Search for the cell housing the specified text and yield its [x, y] center coordinate. 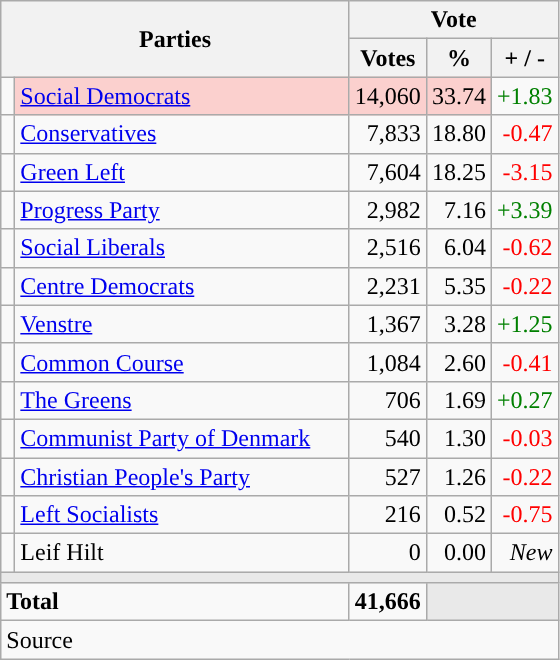
The Greens [182, 400]
1,367 [388, 324]
18.25 [458, 172]
Venstre [182, 324]
Conservatives [182, 134]
7,833 [388, 134]
540 [388, 438]
Left Socialists [182, 515]
Progress Party [182, 210]
Leif Hilt [182, 553]
-3.15 [524, 172]
-0.41 [524, 362]
1.69 [458, 400]
-0.62 [524, 248]
6.04 [458, 248]
Christian People's Party [182, 477]
7,604 [388, 172]
2,982 [388, 210]
Parties [176, 39]
+1.83 [524, 96]
Vote [454, 20]
527 [388, 477]
41,666 [388, 602]
216 [388, 515]
7.16 [458, 210]
1.30 [458, 438]
+3.39 [524, 210]
+1.25 [524, 324]
+ / - [524, 58]
Centre Democrats [182, 286]
2,516 [388, 248]
33.74 [458, 96]
0 [388, 553]
Social Democrats [182, 96]
0.00 [458, 553]
Green Left [182, 172]
+0.27 [524, 400]
1.26 [458, 477]
% [458, 58]
14,060 [388, 96]
-0.47 [524, 134]
2.60 [458, 362]
Common Course [182, 362]
5.35 [458, 286]
Social Liberals [182, 248]
Total [176, 602]
Communist Party of Denmark [182, 438]
Source [280, 640]
New [524, 553]
18.80 [458, 134]
706 [388, 400]
-0.75 [524, 515]
2,231 [388, 286]
0.52 [458, 515]
1,084 [388, 362]
3.28 [458, 324]
-0.03 [524, 438]
Votes [388, 58]
